Pinpoint the cell where the given text exists, returning its (x, y) midpoint coordinate. 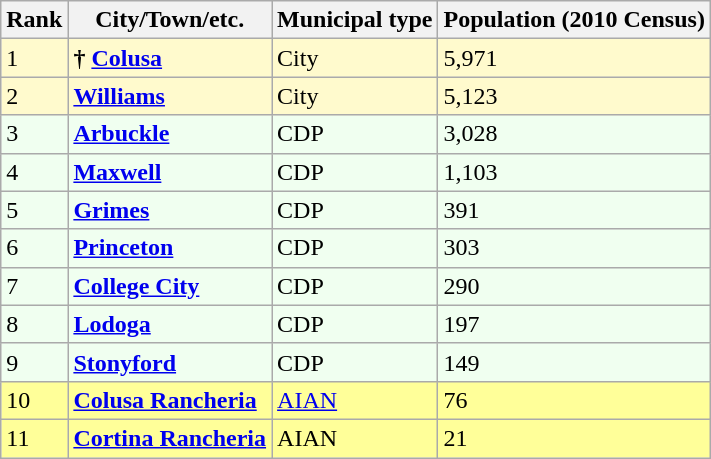
Maxwell (170, 172)
3 (34, 134)
1 (34, 58)
1,103 (574, 172)
21 (574, 438)
6 (34, 248)
Cortina Rancheria (170, 438)
Arbuckle (170, 134)
290 (574, 286)
City/Town/etc. (170, 20)
Municipal type (355, 20)
197 (574, 324)
2 (34, 96)
3,028 (574, 134)
5,971 (574, 58)
Stonyford (170, 362)
391 (574, 210)
Rank (34, 20)
Lodoga (170, 324)
Williams (170, 96)
5,123 (574, 96)
11 (34, 438)
5 (34, 210)
Princeton (170, 248)
9 (34, 362)
8 (34, 324)
303 (574, 248)
149 (574, 362)
Population (2010 Census) (574, 20)
10 (34, 400)
7 (34, 286)
Colusa Rancheria (170, 400)
76 (574, 400)
† Colusa (170, 58)
4 (34, 172)
College City (170, 286)
Grimes (170, 210)
